For the text-containing cell, return its midpoint in (x, y) coordinate format. 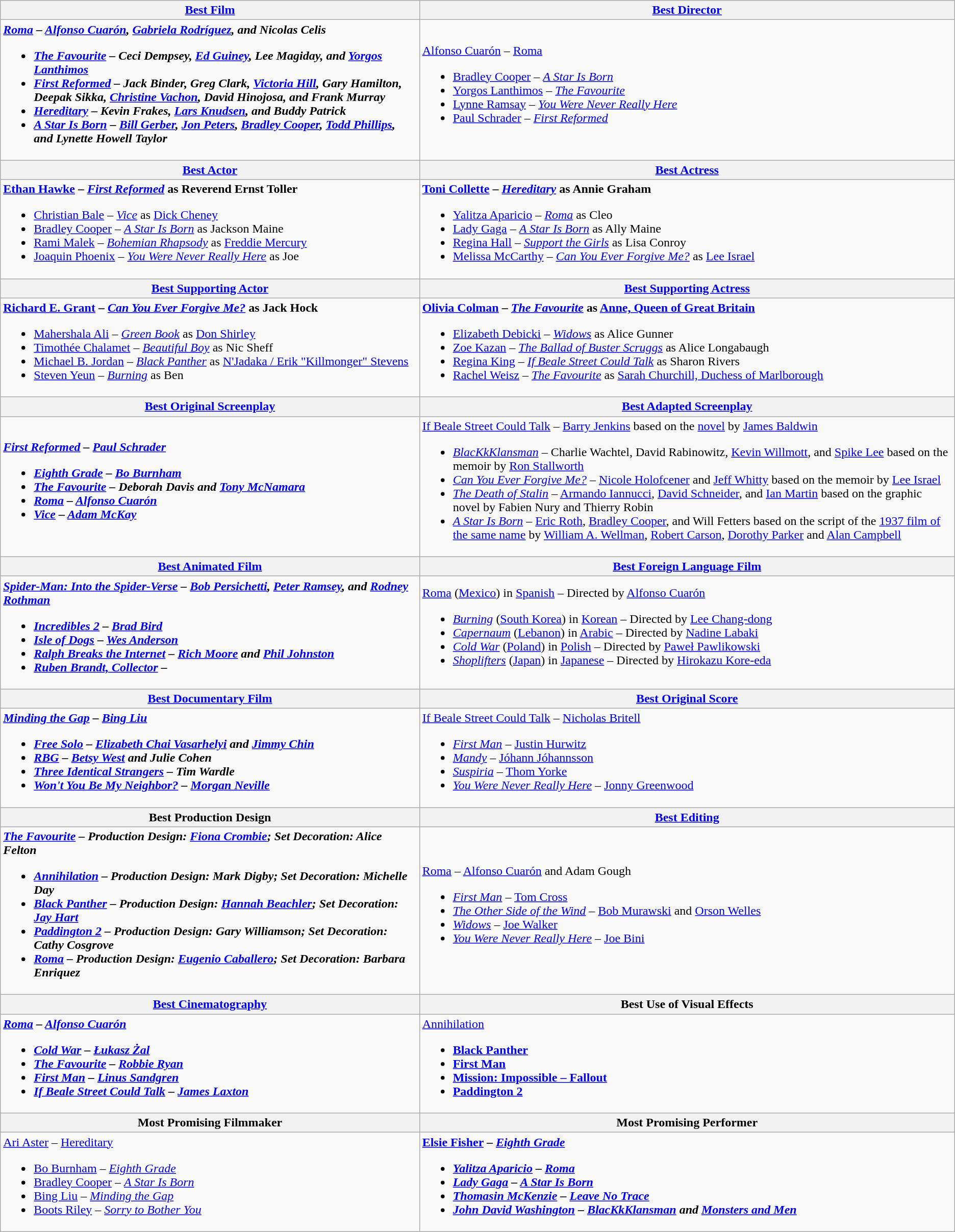
Roma – Alfonso CuarónCold War – Łukasz ŻalThe Favourite – Robbie RyanFirst Man – Linus SandgrenIf Beale Street Could Talk – James Laxton (210, 1064)
Best Adapted Screenplay (687, 407)
Most Promising Performer (687, 1123)
AnnihilationBlack PantherFirst ManMission: Impossible – FalloutPaddington 2 (687, 1064)
Best Editing (687, 817)
First Reformed – Paul SchraderEighth Grade – Bo BurnhamThe Favourite – Deborah Davis and Tony McNamaraRoma – Alfonso CuarónVice – Adam McKay (210, 487)
Best Original Screenplay (210, 407)
Best Cinematography (210, 1004)
Best Actor (210, 170)
Best Actress (687, 170)
Best Supporting Actress (687, 288)
Most Promising Filmmaker (210, 1123)
Best Use of Visual Effects (687, 1004)
Best Film (210, 10)
Best Supporting Actor (210, 288)
Best Director (687, 10)
Best Documentary Film (210, 698)
Best Foreign Language Film (687, 566)
Best Production Design (210, 817)
Best Original Score (687, 698)
Ari Aster – HereditaryBo Burnham – Eighth GradeBradley Cooper – A Star Is BornBing Liu – Minding the GapBoots Riley – Sorry to Bother You (210, 1182)
Best Animated Film (210, 566)
